Provide the [x, y] coordinate of the cell's center where the given text is located.  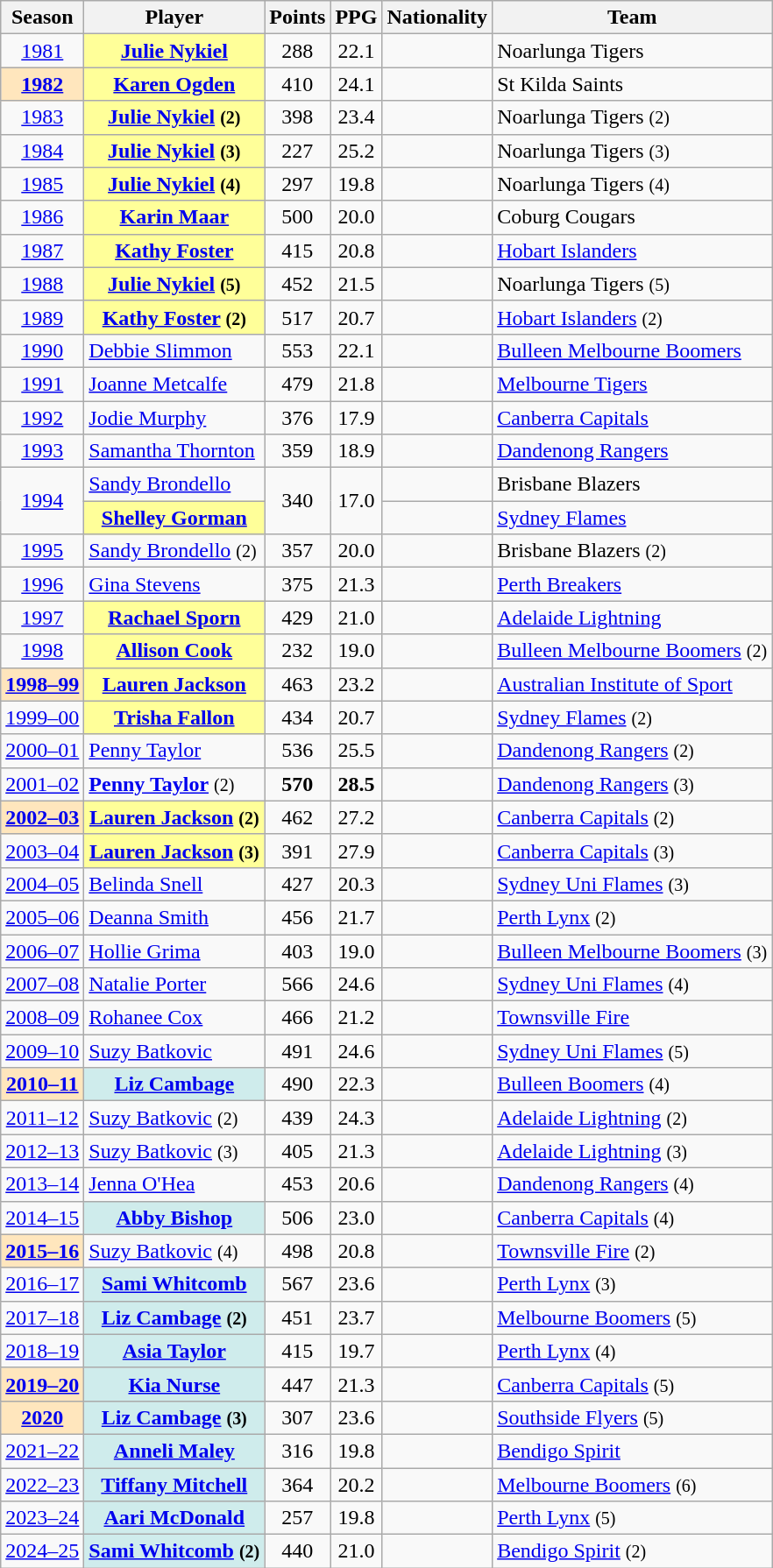
2008–09 [42, 1018]
479 [298, 384]
359 [298, 451]
2000–01 [42, 751]
316 [298, 1451]
Melbourne Boomers (5) [633, 1317]
Deanna Smith [174, 917]
Sydney Flames [633, 518]
Julie Nykiel (5) [174, 284]
452 [298, 284]
Coburg Cougars [633, 217]
462 [298, 817]
Penny Taylor [174, 751]
490 [298, 1084]
21.5 [356, 284]
1999–00 [42, 717]
Adelaide Lightning (2) [633, 1118]
Kia Nurse [174, 1384]
Anneli Maley [174, 1451]
Perth Breakers [633, 584]
Dandenong Rangers [633, 451]
Karen Ogden [174, 84]
Shelley Gorman [174, 518]
2012–13 [42, 1151]
1983 [42, 117]
1991 [42, 384]
Bulleen Melbourne Boomers (3) [633, 950]
Townsville Fire [633, 1018]
Perth Lynx (3) [633, 1284]
Liz Cambage [174, 1084]
Team [633, 18]
2019–20 [42, 1384]
2023–24 [42, 1518]
376 [298, 418]
553 [298, 350]
2002–03 [42, 817]
429 [298, 618]
463 [298, 684]
2014–15 [42, 1218]
Asia Taylor [174, 1351]
Bendigo Spirit [633, 1451]
Noarlunga Tigers (5) [633, 284]
27.2 [356, 817]
340 [298, 501]
2020 [42, 1417]
Player [174, 18]
Lauren Jackson (3) [174, 851]
Bulleen Melbourne Boomers [633, 350]
Brisbane Blazers [633, 484]
2006–07 [42, 950]
1998 [42, 651]
23.7 [356, 1317]
23.2 [356, 684]
Southside Flyers (5) [633, 1417]
1985 [42, 184]
23.0 [356, 1218]
22.3 [356, 1084]
491 [298, 1051]
Liz Cambage (3) [174, 1417]
Adelaide Lightning [633, 618]
456 [298, 917]
20.3 [356, 884]
Lauren Jackson [174, 684]
1998–99 [42, 684]
536 [298, 751]
Hobart Islanders [633, 251]
Sydney Flames (2) [633, 717]
1982 [42, 84]
Adelaide Lightning (3) [633, 1151]
1994 [42, 501]
498 [298, 1251]
Melbourne Tigers [633, 384]
Sydney Uni Flames (5) [633, 1051]
21.8 [356, 384]
566 [298, 985]
St Kilda Saints [633, 84]
357 [298, 551]
364 [298, 1485]
466 [298, 1018]
567 [298, 1284]
Perth Lynx (4) [633, 1351]
1989 [42, 317]
Natalie Porter [174, 985]
1986 [42, 217]
17.0 [356, 501]
Sydney Uni Flames (4) [633, 985]
2022–23 [42, 1485]
Sami Whitcomb (2) [174, 1551]
1992 [42, 418]
2018–19 [42, 1351]
Julie Nykiel (3) [174, 151]
297 [298, 184]
2011–12 [42, 1118]
1990 [42, 350]
Jenna O'Hea [174, 1184]
405 [298, 1151]
Sandy Brondello (2) [174, 551]
Suzy Batkovic [174, 1051]
Suzy Batkovic (2) [174, 1118]
439 [298, 1118]
Abby Bishop [174, 1218]
21.2 [356, 1018]
232 [298, 651]
Perth Lynx (5) [633, 1518]
2004–05 [42, 884]
2005–06 [42, 917]
2021–22 [42, 1451]
Brisbane Blazers (2) [633, 551]
Sydney Uni Flames (3) [633, 884]
Bulleen Melbourne Boomers (2) [633, 651]
Noarlunga Tigers (3) [633, 151]
Noarlunga Tigers (2) [633, 117]
Samantha Thornton [174, 451]
Australian Institute of Sport [633, 684]
23.4 [356, 117]
Canberra Capitals (3) [633, 851]
Rachael Sporn [174, 618]
1984 [42, 151]
1997 [42, 618]
517 [298, 317]
Bulleen Boomers (4) [633, 1084]
Canberra Capitals (2) [633, 817]
2007–08 [42, 985]
19.7 [356, 1351]
288 [298, 51]
Jodie Murphy [174, 418]
Penny Taylor (2) [174, 784]
1996 [42, 584]
2024–25 [42, 1551]
Aari McDonald [174, 1518]
453 [298, 1184]
2009–10 [42, 1051]
506 [298, 1218]
Liz Cambage (2) [174, 1317]
Allison Cook [174, 651]
227 [298, 151]
28.5 [356, 784]
Julie Nykiel (4) [174, 184]
2013–14 [42, 1184]
398 [298, 117]
24.3 [356, 1118]
20.2 [356, 1485]
Points [298, 18]
2010–11 [42, 1084]
Melbourne Boomers (6) [633, 1485]
Noarlunga Tigers [633, 51]
Julie Nykiel [174, 51]
375 [298, 584]
27.9 [356, 851]
18.9 [356, 451]
Gina Stevens [174, 584]
PPG [356, 18]
Bendigo Spirit (2) [633, 1551]
2017–18 [42, 1317]
Dandenong Rangers (3) [633, 784]
Townsville Fire (2) [633, 1251]
434 [298, 717]
20.6 [356, 1184]
447 [298, 1384]
1995 [42, 551]
Debbie Slimmon [174, 350]
Suzy Batkovic (3) [174, 1151]
2001–02 [42, 784]
Perth Lynx (2) [633, 917]
427 [298, 884]
Dandenong Rangers (2) [633, 751]
Dandenong Rangers (4) [633, 1184]
Hobart Islanders (2) [633, 317]
Suzy Batkovic (4) [174, 1251]
Trisha Fallon [174, 717]
Rohanee Cox [174, 1018]
500 [298, 217]
Noarlunga Tigers (4) [633, 184]
2015–16 [42, 1251]
Lauren Jackson (2) [174, 817]
Hollie Grima [174, 950]
Canberra Capitals (5) [633, 1384]
440 [298, 1551]
Nationality [437, 18]
Kathy Foster [174, 251]
570 [298, 784]
2016–17 [42, 1284]
21.7 [356, 917]
Tiffany Mitchell [174, 1485]
1987 [42, 251]
Canberra Capitals (4) [633, 1218]
Kathy Foster (2) [174, 317]
257 [298, 1518]
Belinda Snell [174, 884]
Sandy Brondello [174, 484]
Sami Whitcomb [174, 1284]
1988 [42, 284]
2003–04 [42, 851]
17.9 [356, 418]
25.2 [356, 151]
403 [298, 950]
307 [298, 1417]
1981 [42, 51]
25.5 [356, 751]
Canberra Capitals [633, 418]
Julie Nykiel (2) [174, 117]
1993 [42, 451]
451 [298, 1317]
410 [298, 84]
Joanne Metcalfe [174, 384]
Season [42, 18]
24.1 [356, 84]
Karin Maar [174, 217]
391 [298, 851]
